Capture the cell that displays the provided text and extract its (x, y) central coordinate. 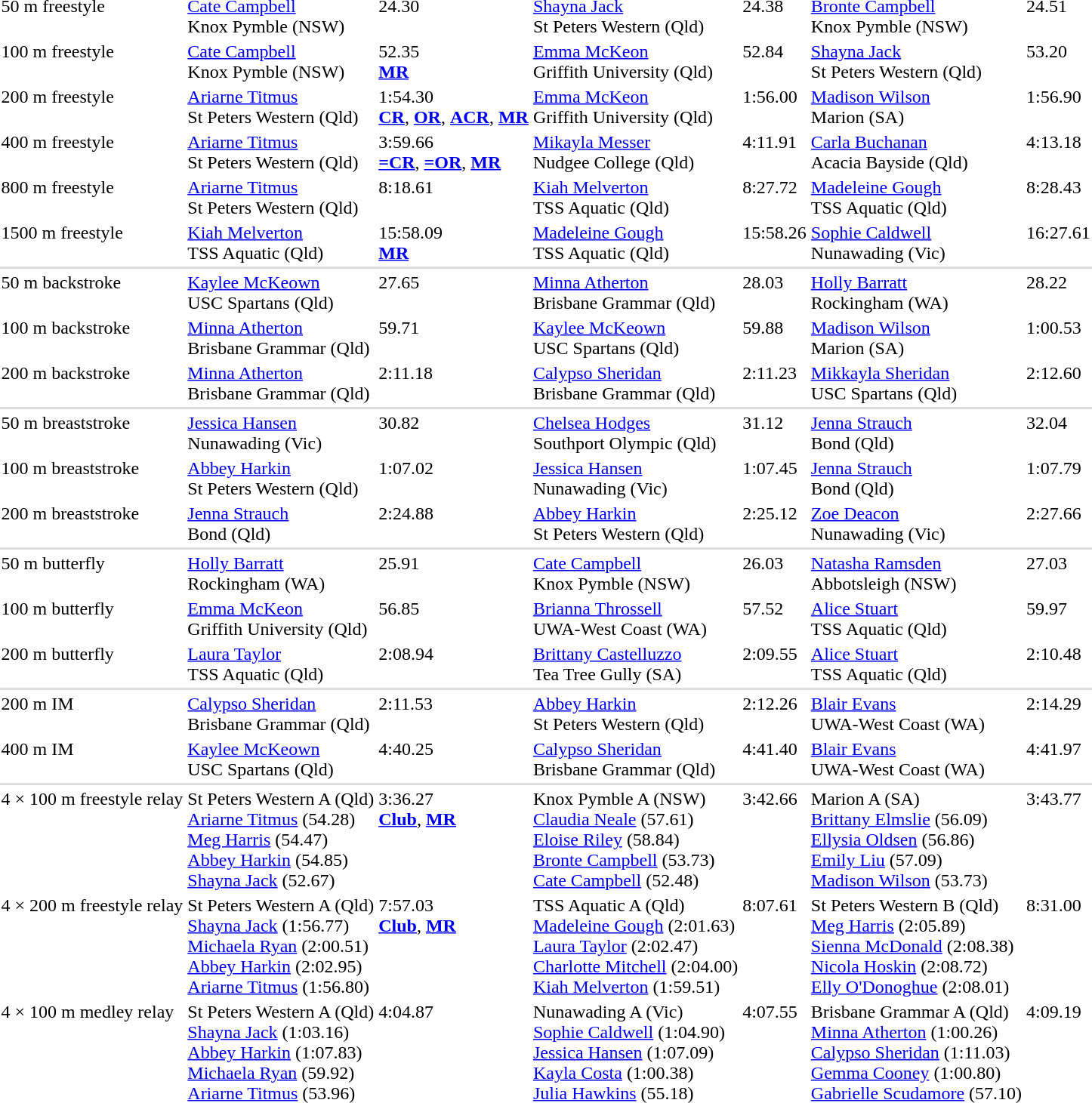
25.91 (454, 574)
4 × 100 m freestyle relay (92, 840)
1:07.45 (775, 479)
100 m backstroke (92, 338)
1:54.30CR, OR, ACR, MR (454, 107)
100 m freestyle (92, 62)
2:14.29 (1059, 714)
200 m freestyle (92, 107)
50 m butterfly (92, 574)
4:13.18 (1059, 153)
Mikkayla SheridanUSC Spartans (Qld) (916, 384)
200 m IM (92, 714)
2:25.12 (775, 524)
52.35MR (454, 62)
27.65 (454, 293)
50 m breaststroke (92, 433)
Mikayla MesserNudgee College (Qld) (635, 153)
1:56.90 (1059, 107)
59.88 (775, 338)
2:08.94 (454, 664)
100 m butterfly (92, 619)
8:28.43 (1059, 198)
Knox Pymble A (NSW)Claudia Neale (57.61)Eloise Riley (58.84)Bronte Campbell (53.73)Cate Campbell (52.48) (635, 840)
Shayna JackSt Peters Western (Qld) (916, 62)
2:11.23 (775, 384)
1:00.53 (1059, 338)
Chelsea HodgesSouthport Olympic (Qld) (635, 433)
2:27.66 (1059, 524)
200 m breaststroke (92, 524)
Brianna ThrossellUWA-West Coast (WA) (635, 619)
2:09.55 (775, 664)
53.20 (1059, 62)
Carla BuchananAcacia Bayside (Qld) (916, 153)
28.03 (775, 293)
400 m freestyle (92, 153)
27.03 (1059, 574)
St Peters Western A (Qld)Shayna Jack (1:56.77)Michaela Ryan (2:00.51)Abbey Harkin (2:02.95)Ariarne Titmus (1:56.80) (281, 946)
200 m backstroke (92, 384)
TSS Aquatic A (Qld)Madeleine Gough (2:01.63)Laura Taylor (2:02.47)Charlotte Mitchell (2:04.00)Kiah Melverton (1:59.51) (635, 946)
2:11.53 (454, 714)
2:12.26 (775, 714)
32.04 (1059, 433)
Brittany CastelluzzoTea Tree Gully (SA) (635, 664)
400 m IM (92, 759)
8:07.61 (775, 946)
St Peters Western A (Qld)Ariarne Titmus (54.28)Meg Harris (54.47)Abbey Harkin (54.85)Shayna Jack (52.67) (281, 840)
30.82 (454, 433)
2:11.18 (454, 384)
7:57.03Club, MR (454, 946)
15:58.26 (775, 243)
4:41.97 (1059, 759)
100 m breaststroke (92, 479)
3:36.27Club, MR (454, 840)
3:42.66 (775, 840)
4:41.40 (775, 759)
26.03 (775, 574)
8:18.61 (454, 198)
4:40.25 (454, 759)
8:31.00 (1059, 946)
8:27.72 (775, 198)
2:10.48 (1059, 664)
15:58.09MR (454, 243)
31.12 (775, 433)
16:27.61 (1059, 243)
4 × 200 m freestyle relay (92, 946)
59.97 (1059, 619)
St Peters Western B (Qld)Meg Harris (2:05.89)Sienna McDonald (2:08.38)Nicola Hoskin (2:08.72)Elly O'Donoghue (2:08.01) (916, 946)
Sophie CaldwellNunawading (Vic) (916, 243)
Zoe DeaconNunawading (Vic) (916, 524)
50 m backstroke (92, 293)
1500 m freestyle (92, 243)
52.84 (775, 62)
1:56.00 (775, 107)
Natasha RamsdenAbbotsleigh (NSW) (916, 574)
1:07.79 (1059, 479)
59.71 (454, 338)
4:11.91 (775, 153)
3:59.66=CR, =OR, MR (454, 153)
2:24.88 (454, 524)
28.22 (1059, 293)
Laura TaylorTSS Aquatic (Qld) (281, 664)
Marion A (SA)Brittany Elmslie (56.09)Ellysia Oldsen (56.86)Emily Liu (57.09)Madison Wilson (53.73) (916, 840)
56.85 (454, 619)
57.52 (775, 619)
2:12.60 (1059, 384)
200 m butterfly (92, 664)
800 m freestyle (92, 198)
3:43.77 (1059, 840)
1:07.02 (454, 479)
